Capture the cell that displays the provided text and extract its (x, y) central coordinate. 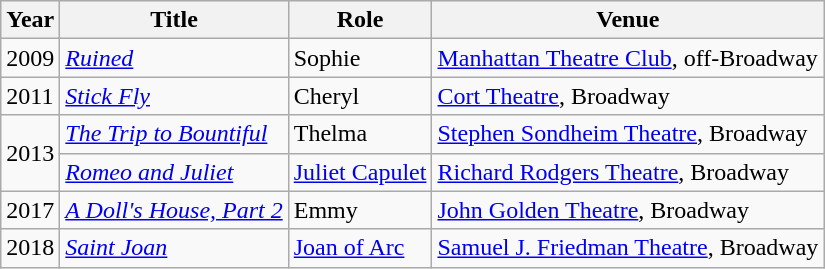
Thelma (360, 134)
Sophie (360, 58)
2018 (30, 248)
Title (174, 20)
Ruined (174, 58)
Stephen Sondheim Theatre, Broadway (628, 134)
Emmy (360, 210)
Joan of Arc (360, 248)
Juliet Capulet (360, 172)
Manhattan Theatre Club, off-Broadway (628, 58)
Cheryl (360, 96)
Role (360, 20)
2013 (30, 153)
The Trip to Bountiful (174, 134)
2011 (30, 96)
Romeo and Juliet (174, 172)
Venue (628, 20)
2017 (30, 210)
Stick Fly (174, 96)
A Doll's House, Part 2 (174, 210)
Samuel J. Friedman Theatre, Broadway (628, 248)
Richard Rodgers Theatre, Broadway (628, 172)
2009 (30, 58)
Year (30, 20)
Saint Joan (174, 248)
Cort Theatre, Broadway (628, 96)
John Golden Theatre, Broadway (628, 210)
